For the text-containing cell, return its midpoint in [X, Y] coordinate format. 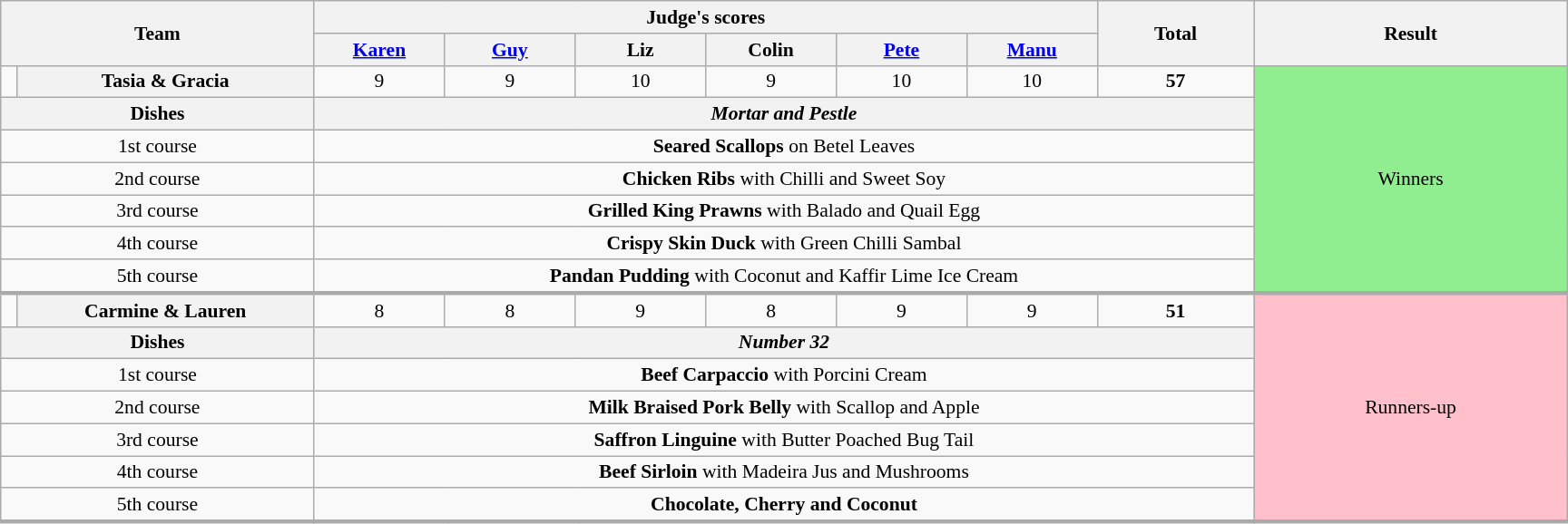
Guy [510, 50]
51 [1176, 310]
Grilled King Prawns with Balado and Quail Egg [784, 211]
Crispy Skin Duck with Green Chilli Sambal [784, 244]
Pete [901, 50]
Winners [1410, 180]
Runners-up [1410, 407]
Tasia & Gracia [165, 82]
Chocolate, Cherry and Coconut [784, 506]
Team [158, 33]
Manu [1032, 50]
Milk Braised Pork Belly with Scallop and Apple [784, 408]
Liz [641, 50]
Carmine & Lauren [165, 310]
Total [1176, 33]
Result [1410, 33]
Karen [379, 50]
Number 32 [784, 343]
Pandan Pudding with Coconut and Kaffir Lime Ice Cream [784, 276]
Beef Carpaccio with Porcini Cream [784, 375]
Judge's scores [706, 17]
57 [1176, 82]
Seared Scallops on Betel Leaves [784, 147]
Mortar and Pestle [784, 114]
Saffron Linguine with Butter Poached Bug Tail [784, 440]
Colin [771, 50]
Beef Sirloin with Madeira Jus and Mushrooms [784, 472]
Chicken Ribs with Chilli and Sweet Soy [784, 179]
